Extract the (X, Y) coordinate from the center of the cell holding the provided text.  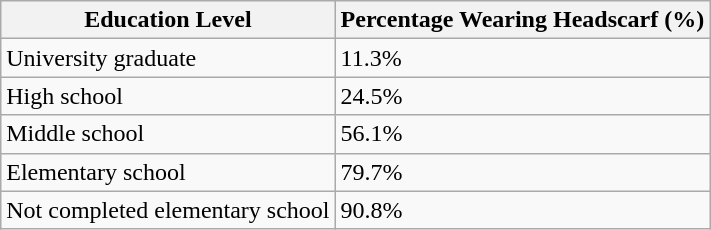
79.7% (522, 172)
Middle school (168, 134)
Elementary school (168, 172)
High school (168, 96)
24.5% (522, 96)
University graduate (168, 58)
11.3% (522, 58)
90.8% (522, 210)
Not completed elementary school (168, 210)
56.1% (522, 134)
Percentage Wearing Headscarf (%) (522, 20)
Education Level (168, 20)
